Provide the (x, y) coordinate of the cell's center where the given text is located.  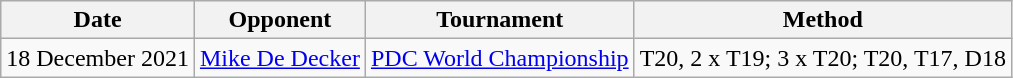
Tournament (500, 20)
T20, 2 x T19; 3 x T20; T20, T17, D18 (822, 58)
Opponent (280, 20)
Method (822, 20)
18 December 2021 (98, 58)
Date (98, 20)
PDC World Championship (500, 58)
Mike De Decker (280, 58)
